Return [x, y] of the center of cell containing provided text 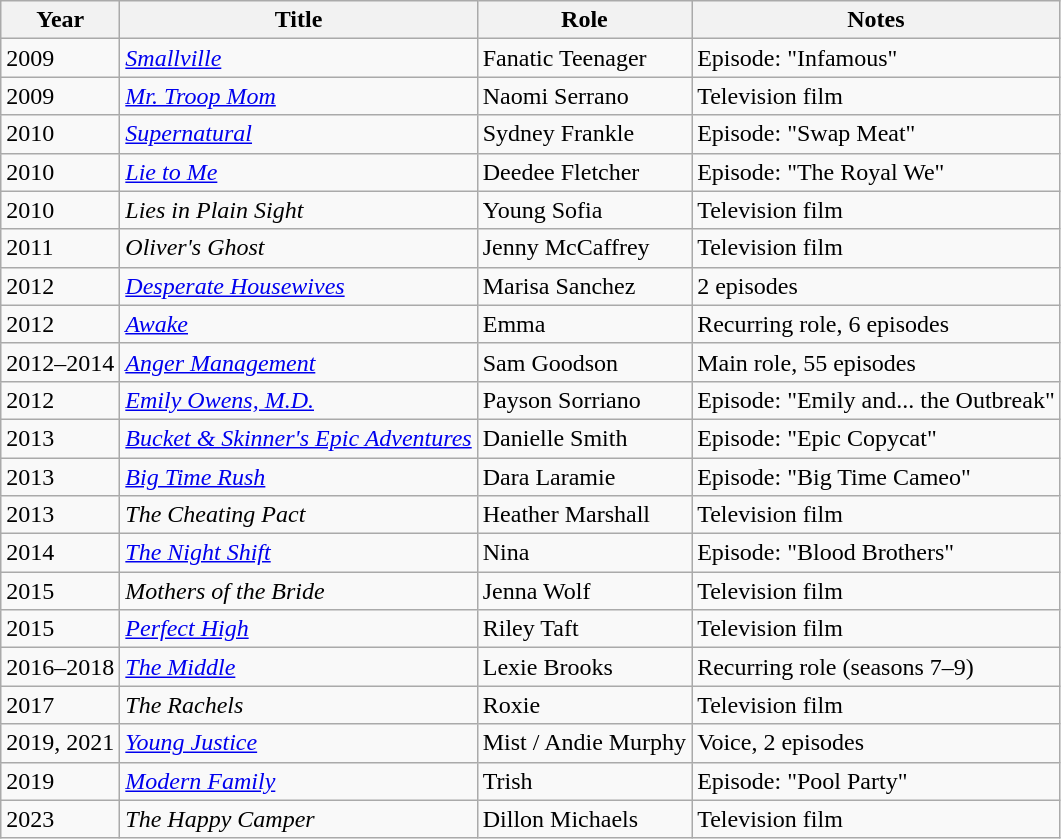
Mist / Andie Murphy [584, 743]
Modern Family [298, 781]
Episode: "Swap Meat" [876, 134]
Big Time Rush [298, 477]
Fanatic Teenager [584, 58]
Desperate Housewives [298, 286]
Dillon Michaels [584, 819]
Riley Taft [584, 629]
Title [298, 20]
Young Justice [298, 743]
Episode: "Infamous" [876, 58]
2011 [60, 248]
Jenny McCaffrey [584, 248]
2 episodes [876, 286]
Episode: "Big Time Cameo" [876, 477]
Trish [584, 781]
Bucket & Skinner's Epic Adventures [298, 438]
Roxie [584, 705]
Smallville [298, 58]
Sydney Frankle [584, 134]
Role [584, 20]
Lie to Me [298, 172]
Young Sofia [584, 210]
Mr. Troop Mom [298, 96]
Sam Goodson [584, 362]
2012–2014 [60, 362]
Voice, 2 episodes [876, 743]
2016–2018 [60, 667]
Danielle Smith [584, 438]
Nina [584, 553]
The Happy Camper [298, 819]
Naomi Serrano [584, 96]
Episode: "Blood Brothers" [876, 553]
Marisa Sanchez [584, 286]
Awake [298, 324]
The Middle [298, 667]
Episode: "Emily and... the Outbreak" [876, 400]
2017 [60, 705]
The Cheating Pact [298, 515]
Deedee Fletcher [584, 172]
Heather Marshall [584, 515]
Recurring role (seasons 7–9) [876, 667]
Mothers of the Bride [298, 591]
2019 [60, 781]
Recurring role, 6 episodes [876, 324]
Main role, 55 episodes [876, 362]
Emily Owens, M.D. [298, 400]
2019, 2021 [60, 743]
Anger Management [298, 362]
Episode: "Pool Party" [876, 781]
Year [60, 20]
Episode: "The Royal We" [876, 172]
2023 [60, 819]
Perfect High [298, 629]
Supernatural [298, 134]
The Night Shift [298, 553]
Lexie Brooks [584, 667]
Oliver's Ghost [298, 248]
Payson Sorriano [584, 400]
Lies in Plain Sight [298, 210]
Notes [876, 20]
Episode: "Epic Copycat" [876, 438]
Dara Laramie [584, 477]
2014 [60, 553]
Emma [584, 324]
The Rachels [298, 705]
Jenna Wolf [584, 591]
